Detect which cell encompasses the target text, then output its (X, Y) center coordinate. 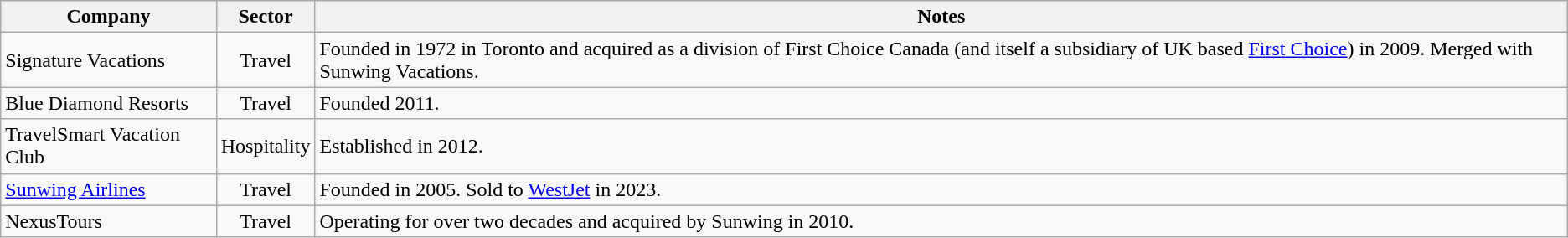
Notes (941, 17)
NexusTours (109, 221)
Blue Diamond Resorts (109, 103)
Sunwing Airlines (109, 189)
Founded in 2005. Sold to WestJet in 2023. (941, 189)
Established in 2012. (941, 146)
Hospitality (266, 146)
Founded 2011. (941, 103)
TravelSmart Vacation Club (109, 146)
Sector (266, 17)
Signature Vacations (109, 60)
Operating for over two decades and acquired by Sunwing in 2010. (941, 221)
Company (109, 17)
